For the text-containing cell, return its midpoint in (X, Y) coordinate format. 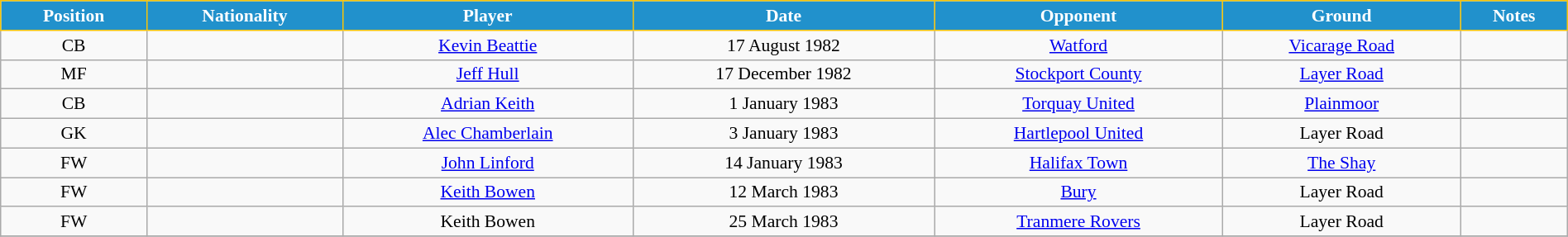
17 August 1982 (784, 45)
Stockport County (1078, 74)
Tranmere Rovers (1078, 222)
The Shay (1341, 163)
Notes (1513, 16)
Alec Chamberlain (488, 134)
John Linford (488, 163)
Kevin Beattie (488, 45)
Opponent (1078, 16)
Date (784, 16)
Player (488, 16)
1 January 1983 (784, 104)
Plainmoor (1341, 104)
Jeff Hull (488, 74)
Watford (1078, 45)
Nationality (245, 16)
Vicarage Road (1341, 45)
12 March 1983 (784, 192)
Torquay United (1078, 104)
Position (74, 16)
25 March 1983 (784, 222)
Halifax Town (1078, 163)
GK (74, 134)
3 January 1983 (784, 134)
17 December 1982 (784, 74)
Hartlepool United (1078, 134)
MF (74, 74)
Bury (1078, 192)
14 January 1983 (784, 163)
Ground (1341, 16)
Adrian Keith (488, 104)
